Return the (x, y) coordinate for the center point of the cell that contains the specified text.  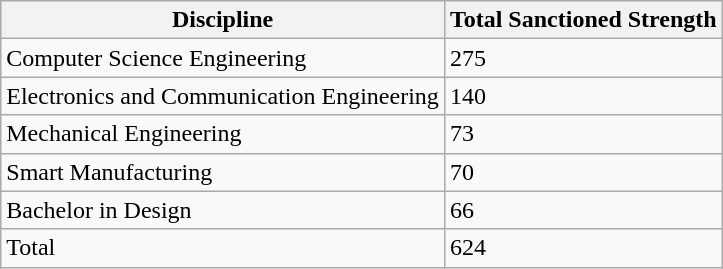
Electronics and Communication Engineering (223, 96)
70 (583, 172)
Total Sanctioned Strength (583, 20)
Smart Manufacturing (223, 172)
624 (583, 248)
Discipline (223, 20)
Mechanical Engineering (223, 134)
Computer Science Engineering (223, 58)
73 (583, 134)
140 (583, 96)
Total (223, 248)
66 (583, 210)
Bachelor in Design (223, 210)
275 (583, 58)
